Find where the given text appears and provide that cell's center as [x, y] coordinate. 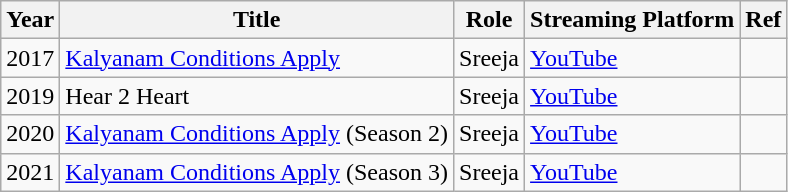
Role [490, 20]
Hear 2 Heart [257, 96]
2019 [30, 96]
2021 [30, 172]
Streaming Platform [632, 20]
Year [30, 20]
Kalyanam Conditions Apply (Season 2) [257, 134]
2017 [30, 58]
Kalyanam Conditions Apply [257, 58]
Ref [764, 20]
Kalyanam Conditions Apply (Season 3) [257, 172]
2020 [30, 134]
Title [257, 20]
